Return (x, y) of the center of cell containing provided text 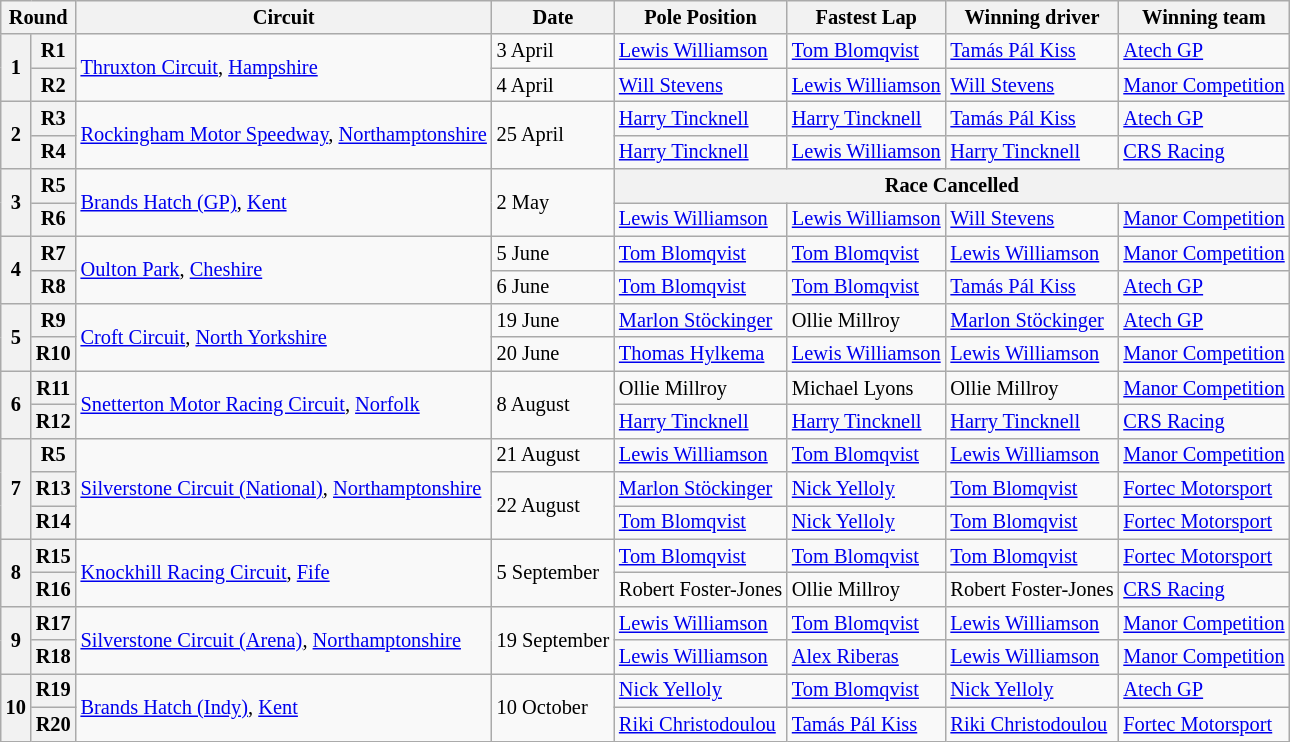
19 June (553, 320)
6 (16, 404)
2 May (553, 202)
7 (16, 488)
R8 (54, 287)
21 August (553, 455)
Fastest Lap (866, 17)
5 September (553, 572)
R3 (54, 118)
Silverstone Circuit (National), Northamptonshire (284, 488)
20 June (553, 354)
2 (16, 134)
6 June (553, 287)
Oulton Park, Cheshire (284, 270)
R1 (54, 51)
Brands Hatch (Indy), Kent (284, 706)
8 August (553, 404)
3 April (553, 51)
8 (16, 572)
Knockhill Racing Circuit, Fife (284, 572)
Winning driver (1032, 17)
R13 (54, 489)
5 (16, 336)
5 June (553, 253)
Alex Riberas (866, 657)
3 (16, 202)
Winning team (1204, 17)
10 (16, 706)
Thomas Hylkema (700, 354)
R2 (54, 85)
Silverstone Circuit (Arena), Northamptonshire (284, 640)
Michael Lyons (866, 388)
4 April (553, 85)
R11 (54, 388)
R15 (54, 556)
R7 (54, 253)
R18 (54, 657)
9 (16, 640)
Croft Circuit, North Yorkshire (284, 336)
22 August (553, 506)
1 (16, 68)
Thruxton Circuit, Hampshire (284, 68)
R19 (54, 690)
R10 (54, 354)
4 (16, 270)
10 October (553, 706)
Rockingham Motor Speedway, Northamptonshire (284, 134)
R16 (54, 589)
R14 (54, 522)
Round (38, 17)
R4 (54, 152)
R20 (54, 724)
19 September (553, 640)
Pole Position (700, 17)
Race Cancelled (952, 186)
Brands Hatch (GP), Kent (284, 202)
R6 (54, 219)
25 April (553, 134)
Circuit (284, 17)
Snetterton Motor Racing Circuit, Norfolk (284, 404)
R17 (54, 623)
Date (553, 17)
R12 (54, 421)
R9 (54, 320)
